Find where the given text appears and provide that cell's center as [X, Y] coordinate. 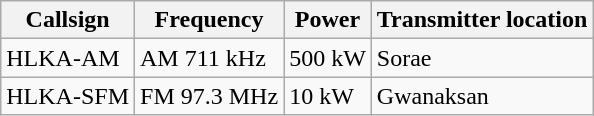
Frequency [210, 20]
AM 711 kHz [210, 58]
Callsign [68, 20]
500 kW [328, 58]
10 kW [328, 96]
FM 97.3 MHz [210, 96]
Sorae [482, 58]
Power [328, 20]
HLKA-SFM [68, 96]
Gwanaksan [482, 96]
Transmitter location [482, 20]
HLKA-AM [68, 58]
